Determine the (x, y) coordinate at the center of the cell enclosing the given text.  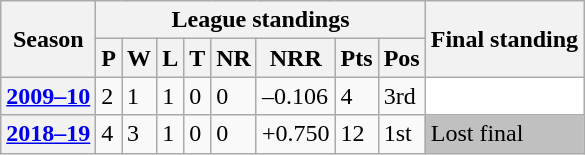
NR (234, 58)
L (170, 58)
League standings (260, 20)
Season (48, 39)
12 (356, 134)
1st (402, 134)
Pos (402, 58)
P (109, 58)
3rd (402, 96)
Final standing (504, 39)
–0.106 (296, 96)
+0.750 (296, 134)
T (198, 58)
2 (109, 96)
NRR (296, 58)
2009–10 (48, 96)
W (140, 58)
Pts (356, 58)
Lost final (504, 134)
3 (140, 134)
2018–19 (48, 134)
